Provide the (X, Y) coordinate of the cell's center where the given text is located.  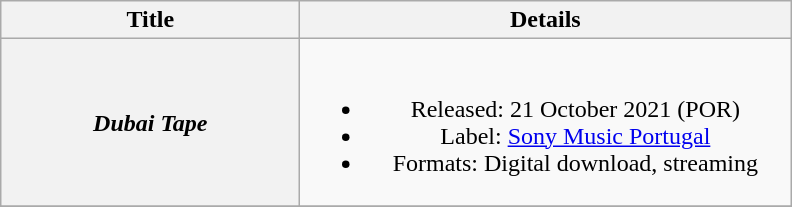
Title (150, 20)
Dubai Tape (150, 122)
Released: 21 October 2021 (POR)Label: Sony Music PortugalFormats: Digital download, streaming (546, 122)
Details (546, 20)
